Identify which cell holds the provided text, then report its [X, Y] central coordinate. 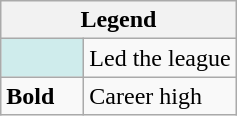
Career high [160, 96]
Legend [118, 20]
Bold [42, 96]
Led the league [160, 58]
